For the text-containing cell, return its midpoint in (X, Y) coordinate format. 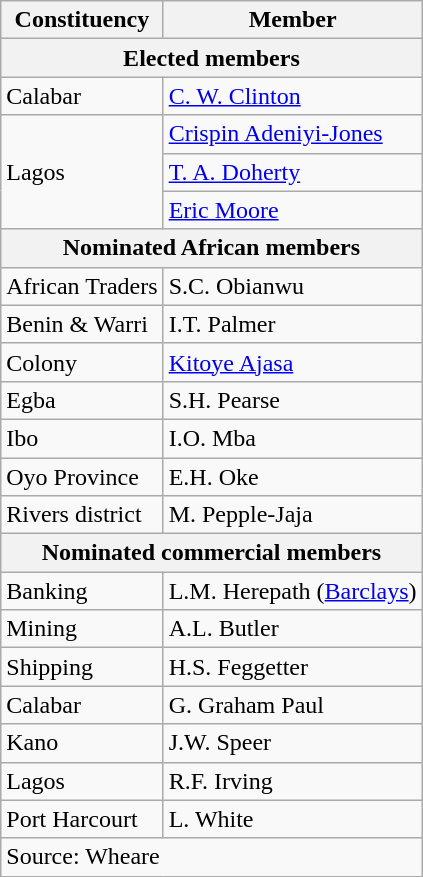
Kitoye Ajasa (292, 362)
L. White (292, 819)
I.O. Mba (292, 438)
Ibo (82, 438)
L.M. Herepath (Barclays) (292, 591)
Banking (82, 591)
J.W. Speer (292, 743)
Kano (82, 743)
Nominated commercial members (212, 553)
Oyo Province (82, 477)
C. W. Clinton (292, 96)
M. Pepple-Jaja (292, 515)
H.S. Feggetter (292, 667)
Shipping (82, 667)
Nominated African members (212, 248)
Source: Wheare (212, 857)
Port Harcourt (82, 819)
Constituency (82, 20)
Elected members (212, 58)
Crispin Adeniyi-Jones (292, 134)
E.H. Oke (292, 477)
Rivers district (82, 515)
S.H. Pearse (292, 400)
African Traders (82, 286)
S.C. Obianwu (292, 286)
Egba (82, 400)
Mining (82, 629)
G. Graham Paul (292, 705)
I.T. Palmer (292, 324)
Eric Moore (292, 210)
A.L. Butler (292, 629)
Member (292, 20)
T. A. Doherty (292, 172)
Colony (82, 362)
Benin & Warri (82, 324)
R.F. Irving (292, 781)
